Scan for the cell matching the given text and deliver its (x, y) coordinate at center. 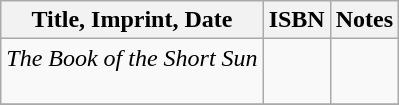
The Book of the Short Sun (132, 72)
ISBN (296, 20)
Title, Imprint, Date (132, 20)
Notes (364, 20)
